Determine the [X, Y] coordinate at the center of the cell enclosing the given text.  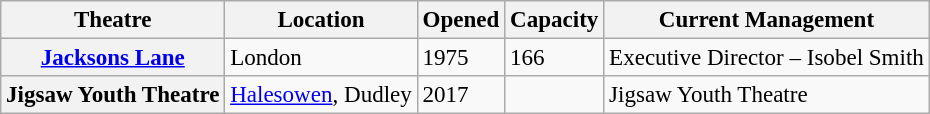
Theatre [113, 20]
Halesowen, Dudley [321, 95]
Location [321, 20]
Current Management [766, 20]
2017 [461, 95]
Opened [461, 20]
Jacksons Lane [113, 58]
Executive Director – Isobel Smith [766, 58]
166 [554, 58]
1975 [461, 58]
London [321, 58]
Capacity [554, 20]
